Extract the (X, Y) coordinate from the center of the cell holding the provided text.  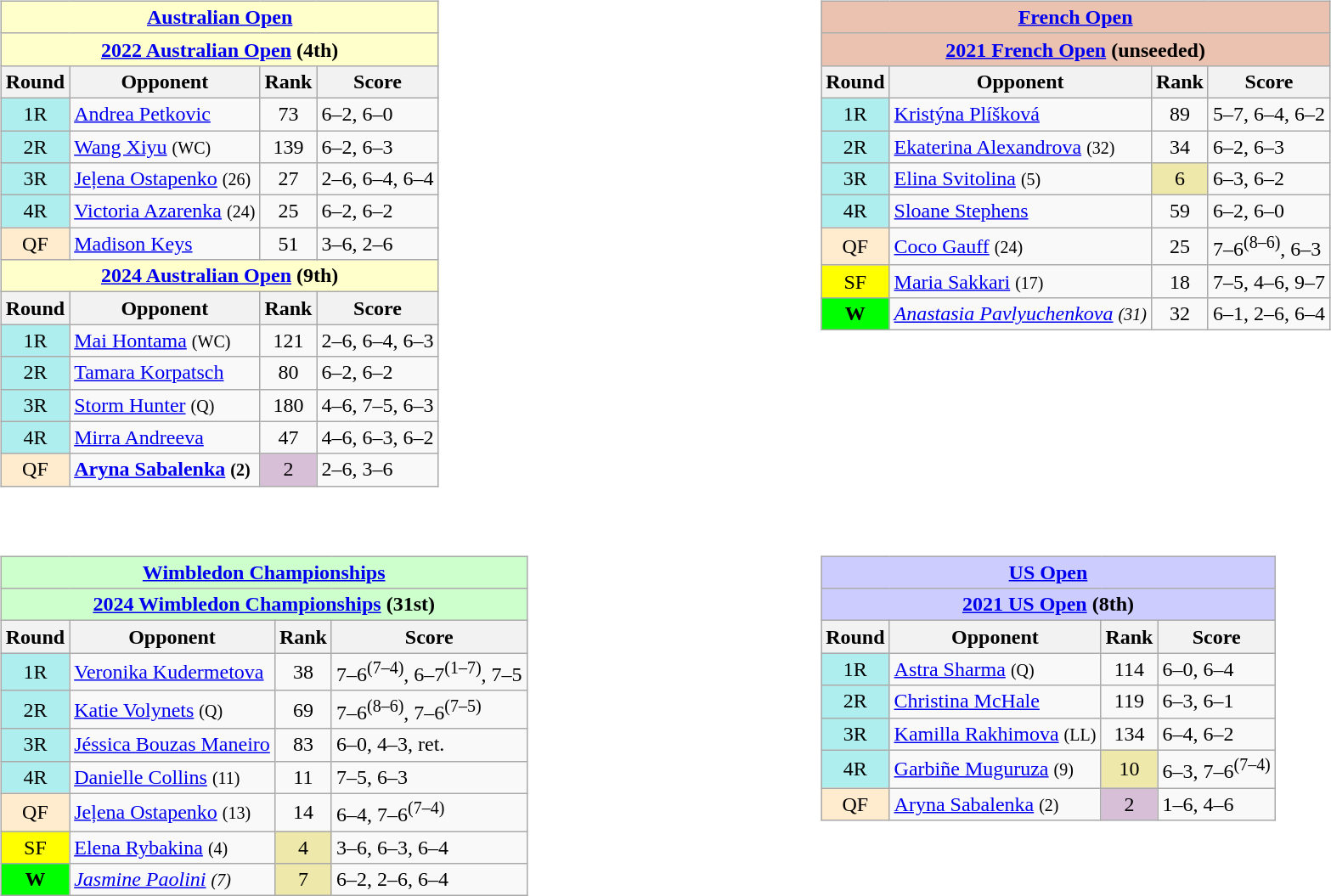
38 (302, 673)
Jéssica Bouzas Maneiro (172, 745)
18 (1179, 281)
Tamara Korpatsch (165, 373)
Christina McHale (995, 702)
Australian Open (219, 17)
Jeļena Ostapenko (26) (165, 179)
Danielle Collins (11) (172, 777)
6–0, 6–4 (1216, 669)
Wang Xiyu (WC) (165, 147)
Elina Svitolina (5) (1020, 179)
Ekaterina Alexandrova (32) (1020, 147)
Madison Keys (165, 244)
6–3, 6–1 (1216, 702)
Storm Hunter (Q) (165, 405)
2024 Australian Open (9th) (219, 276)
3–6, 6–3, 6–4 (429, 848)
6–4, 6–2 (1216, 734)
47 (289, 437)
134 (1130, 734)
Sloane Stephens (1020, 211)
Coco Gauff (24) (1020, 246)
6–4, 7–6(7–4) (429, 812)
US Open (1048, 572)
Anastasia Pavlyuchenkova (31) (1020, 313)
4–6, 6–3, 6–2 (377, 437)
114 (1130, 669)
Veronika Kudermetova (172, 673)
73 (289, 114)
5–7, 6–4, 6–2 (1269, 114)
69 (302, 710)
Kristýna Plíšková (1020, 114)
51 (289, 244)
Wimbledon Championships (263, 572)
Jeļena Ostapenko (13) (172, 812)
French Open (1075, 17)
83 (302, 745)
1–6, 4–6 (1216, 804)
34 (1179, 147)
Maria Sakkari (17) (1020, 281)
7–5, 4–6, 9–7 (1269, 281)
6–3, 6–2 (1269, 179)
7–5, 6–3 (429, 777)
4 (302, 848)
Victoria Azarenka (24) (165, 211)
Mirra Andreeva (165, 437)
7 (302, 880)
11 (302, 777)
6–1, 2–6, 6–4 (1269, 313)
4–6, 7–5, 6–3 (377, 405)
2022 Australian Open (4th) (219, 49)
6–2, 2–6, 6–4 (429, 880)
80 (289, 373)
2–6, 6–4, 6–4 (377, 179)
2021 French Open (unseeded) (1075, 49)
3–6, 2–6 (377, 244)
139 (289, 147)
32 (1179, 313)
10 (1130, 769)
Kamilla Rakhimova (LL) (995, 734)
89 (1179, 114)
Garbiñe Muguruza (9) (995, 769)
Katie Volynets (Q) (172, 710)
121 (289, 341)
59 (1179, 211)
2021 US Open (8th) (1048, 605)
Mai Hontama (WC) (165, 341)
180 (289, 405)
119 (1130, 702)
6–0, 4–3, ret. (429, 745)
2–6, 6–4, 6–3 (377, 341)
6–3, 7–6(7–4) (1216, 769)
Jasmine Paolini (7) (172, 880)
7–6(7–4), 6–7(1–7), 7–5 (429, 673)
6 (1179, 179)
7–6(8–6), 6–3 (1269, 246)
7–6(8–6), 7–6(7–5) (429, 710)
14 (302, 812)
2024 Wimbledon Championships (31st) (263, 605)
2–6, 3–6 (377, 470)
Elena Rybakina (4) (172, 848)
Andrea Petkovic (165, 114)
27 (289, 179)
Astra Sharma (Q) (995, 669)
